Return the [X, Y] coordinate for the center point of the cell that contains the specified text.  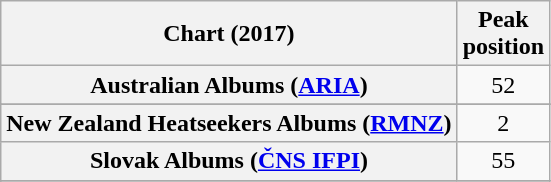
Slovak Albums (ČNS IFPI) [229, 161]
52 [503, 85]
Australian Albums (ARIA) [229, 85]
New Zealand Heatseekers Albums (RMNZ) [229, 123]
55 [503, 161]
2 [503, 123]
Peak position [503, 34]
Chart (2017) [229, 34]
